Output the (X, Y) coordinate of the center of the cell containing the given text.  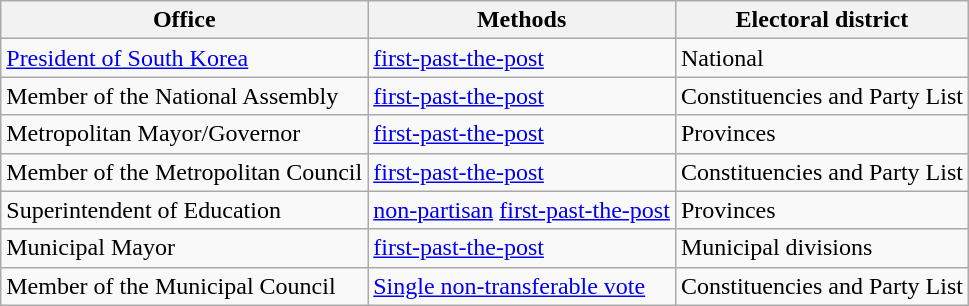
National (822, 58)
Metropolitan Mayor/Governor (184, 134)
Single non-transferable vote (522, 286)
Superintendent of Education (184, 210)
Office (184, 20)
Member of the Metropolitan Council (184, 172)
non-partisan first-past-the-post (522, 210)
Electoral district (822, 20)
Municipal Mayor (184, 248)
Member of the Municipal Council (184, 286)
President of South Korea (184, 58)
Methods (522, 20)
Municipal divisions (822, 248)
Member of the National Assembly (184, 96)
